From the cell containing the given text, extract its center point as (x, y) coordinate. 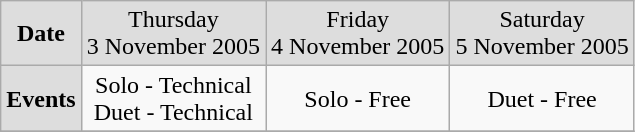
Solo - Free (358, 98)
Duet - Free (542, 98)
Date (41, 34)
Thursday 3 November 2005 (173, 34)
Events (41, 98)
Friday 4 November 2005 (358, 34)
Saturday 5 November 2005 (542, 34)
Solo - Technical Duet - Technical (173, 98)
